From the cell containing the given text, extract its center point as [x, y] coordinate. 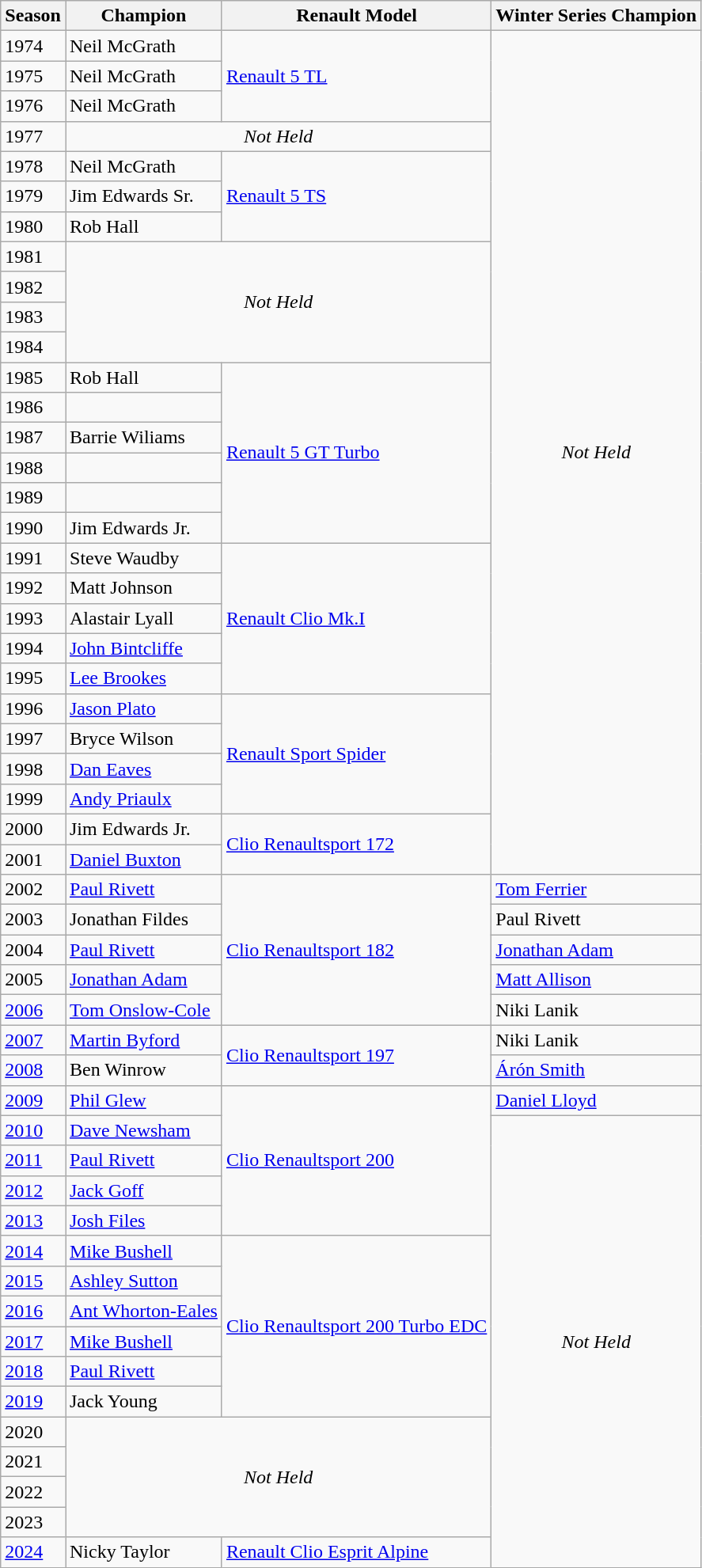
Matt Allison [597, 980]
2003 [33, 920]
2011 [33, 1160]
1996 [33, 708]
2018 [33, 1372]
Ant Whorton-Eales [143, 1311]
2008 [33, 1070]
1982 [33, 287]
2001 [33, 859]
Winter Series Champion [597, 16]
Clio Renaultsport 182 [356, 950]
2000 [33, 829]
Josh Files [143, 1221]
Jack Goff [143, 1190]
1984 [33, 347]
1986 [33, 408]
Jason Plato [143, 708]
Daniel Lloyd [597, 1100]
1985 [33, 378]
Champion [143, 16]
1995 [33, 678]
1993 [33, 618]
2016 [33, 1311]
1998 [33, 769]
Árón Smith [597, 1070]
1987 [33, 438]
Dave Newsham [143, 1130]
Jonathan Fildes [143, 920]
1989 [33, 498]
Renault Model [356, 16]
1975 [33, 76]
Ashley Sutton [143, 1281]
1974 [33, 46]
Jim Edwards Sr. [143, 196]
1991 [33, 558]
2013 [33, 1221]
Bryce Wilson [143, 738]
2010 [33, 1130]
Tom Onslow-Cole [143, 1010]
2024 [33, 1552]
Tom Ferrier [597, 890]
Renault 5 GT Turbo [356, 453]
Renault Clio Esprit Alpine [356, 1552]
2005 [33, 980]
2020 [33, 1432]
2007 [33, 1040]
Martin Byford [143, 1040]
1978 [33, 166]
1992 [33, 588]
Barrie Wiliams [143, 438]
2022 [33, 1492]
2012 [33, 1190]
2023 [33, 1522]
Renault Sport Spider [356, 754]
Jack Young [143, 1402]
Daniel Buxton [143, 859]
Clio Renaultsport 172 [356, 844]
Clio Renaultsport 200 Turbo EDC [356, 1326]
Clio Renaultsport 197 [356, 1055]
Ben Winrow [143, 1070]
John Bintcliffe [143, 648]
2015 [33, 1281]
1976 [33, 106]
1983 [33, 317]
1981 [33, 256]
2014 [33, 1251]
Matt Johnson [143, 588]
1999 [33, 799]
2002 [33, 890]
Lee Brookes [143, 678]
1980 [33, 226]
Alastair Lyall [143, 618]
Steve Waudby [143, 558]
1988 [33, 468]
2017 [33, 1342]
1990 [33, 528]
1997 [33, 738]
1994 [33, 648]
2004 [33, 950]
2006 [33, 1010]
Andy Priaulx [143, 799]
Dan Eaves [143, 769]
1979 [33, 196]
Season [33, 16]
2009 [33, 1100]
Clio Renaultsport 200 [356, 1160]
2021 [33, 1462]
Nicky Taylor [143, 1552]
2019 [33, 1402]
1977 [33, 136]
Renault 5 TS [356, 196]
Renault Clio Mk.I [356, 618]
Renault 5 TL [356, 76]
Phil Glew [143, 1100]
